Output the (X, Y) coordinate of the center of the cell containing the given text.  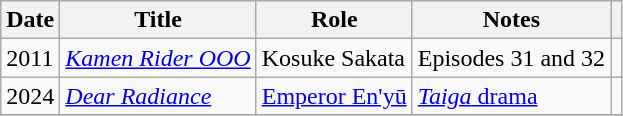
Taiga drama (511, 96)
Kamen Rider OOO (158, 58)
2024 (30, 96)
Episodes 31 and 32 (511, 58)
Emperor En'yū (334, 96)
Kosuke Sakata (334, 58)
Date (30, 20)
Notes (511, 20)
Role (334, 20)
Dear Radiance (158, 96)
2011 (30, 58)
Title (158, 20)
